Find where the given text appears and provide that cell's center as (X, Y) coordinate. 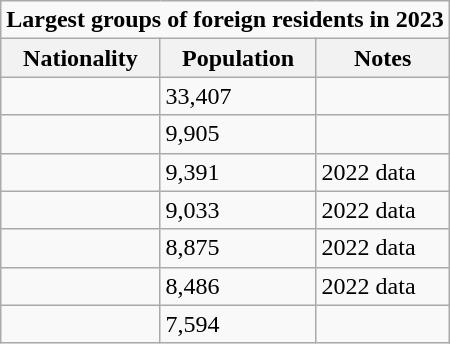
33,407 (238, 96)
8,875 (238, 248)
Largest groups of foreign residents in 2023 (225, 20)
9,033 (238, 210)
Notes (382, 58)
8,486 (238, 286)
9,905 (238, 134)
Nationality (80, 58)
Population (238, 58)
9,391 (238, 172)
7,594 (238, 324)
